Detect which cell encompasses the target text, then output its [x, y] center coordinate. 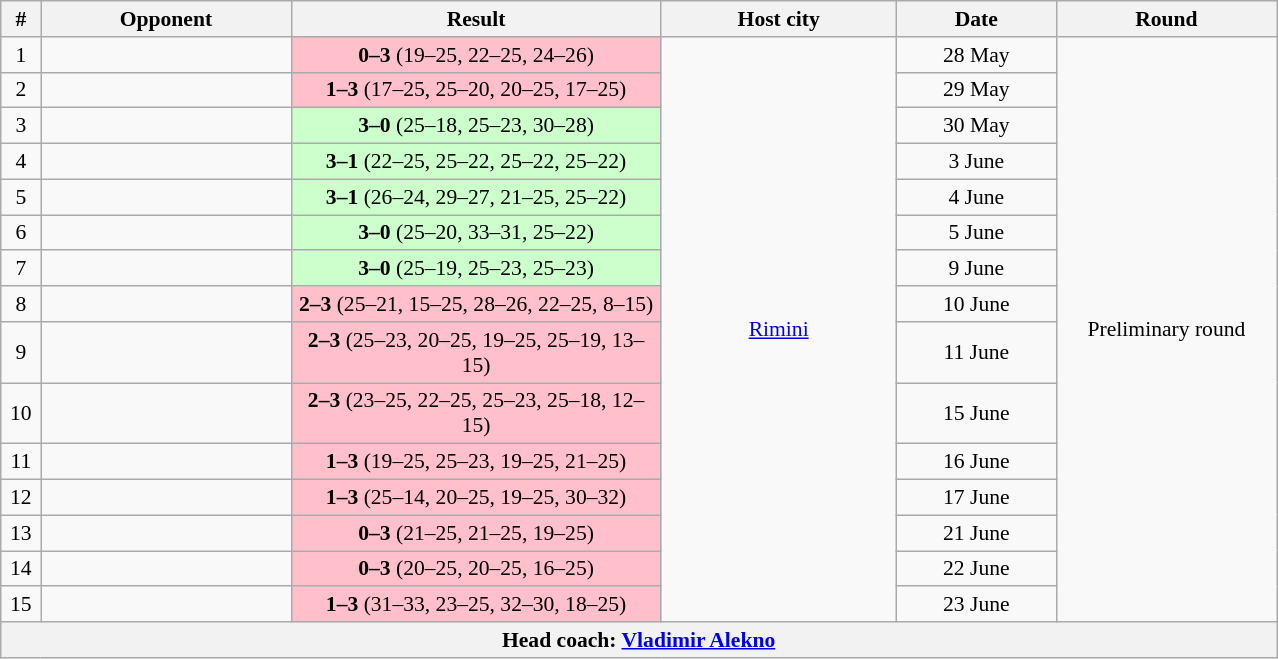
Round [1166, 19]
2–3 (25–21, 15–25, 28–26, 22–25, 8–15) [476, 304]
3–0 (25–18, 25–23, 30–28) [476, 126]
3–0 (25–19, 25–23, 25–23) [476, 269]
9 June [976, 269]
15 June [976, 414]
2–3 (25–23, 20–25, 19–25, 25–19, 13–15) [476, 352]
1–3 (17–25, 25–20, 20–25, 17–25) [476, 90]
5 [21, 197]
30 May [976, 126]
28 May [976, 55]
1–3 (31–33, 23–25, 32–30, 18–25) [476, 605]
3–0 (25–20, 33–31, 25–22) [476, 233]
3 [21, 126]
22 June [976, 569]
12 [21, 498]
Opponent [166, 19]
1–3 (25–14, 20–25, 19–25, 30–32) [476, 498]
1 [21, 55]
13 [21, 533]
0–3 (20–25, 20–25, 16–25) [476, 569]
14 [21, 569]
5 June [976, 233]
Host city [778, 19]
9 [21, 352]
8 [21, 304]
1–3 (19–25, 25–23, 19–25, 21–25) [476, 462]
15 [21, 605]
16 June [976, 462]
4 [21, 162]
23 June [976, 605]
4 June [976, 197]
3–1 (26–24, 29–27, 21–25, 25–22) [476, 197]
Rimini [778, 330]
Preliminary round [1166, 330]
10 [21, 414]
Date [976, 19]
Head coach: Vladimir Alekno [639, 640]
21 June [976, 533]
3–1 (22–25, 25–22, 25–22, 25–22) [476, 162]
2–3 (23–25, 22–25, 25–23, 25–18, 12–15) [476, 414]
7 [21, 269]
0–3 (21–25, 21–25, 19–25) [476, 533]
11 [21, 462]
6 [21, 233]
2 [21, 90]
0–3 (19–25, 22–25, 24–26) [476, 55]
11 June [976, 352]
17 June [976, 498]
Result [476, 19]
3 June [976, 162]
# [21, 19]
29 May [976, 90]
10 June [976, 304]
